From the cell containing the given text, extract its center point as [X, Y] coordinate. 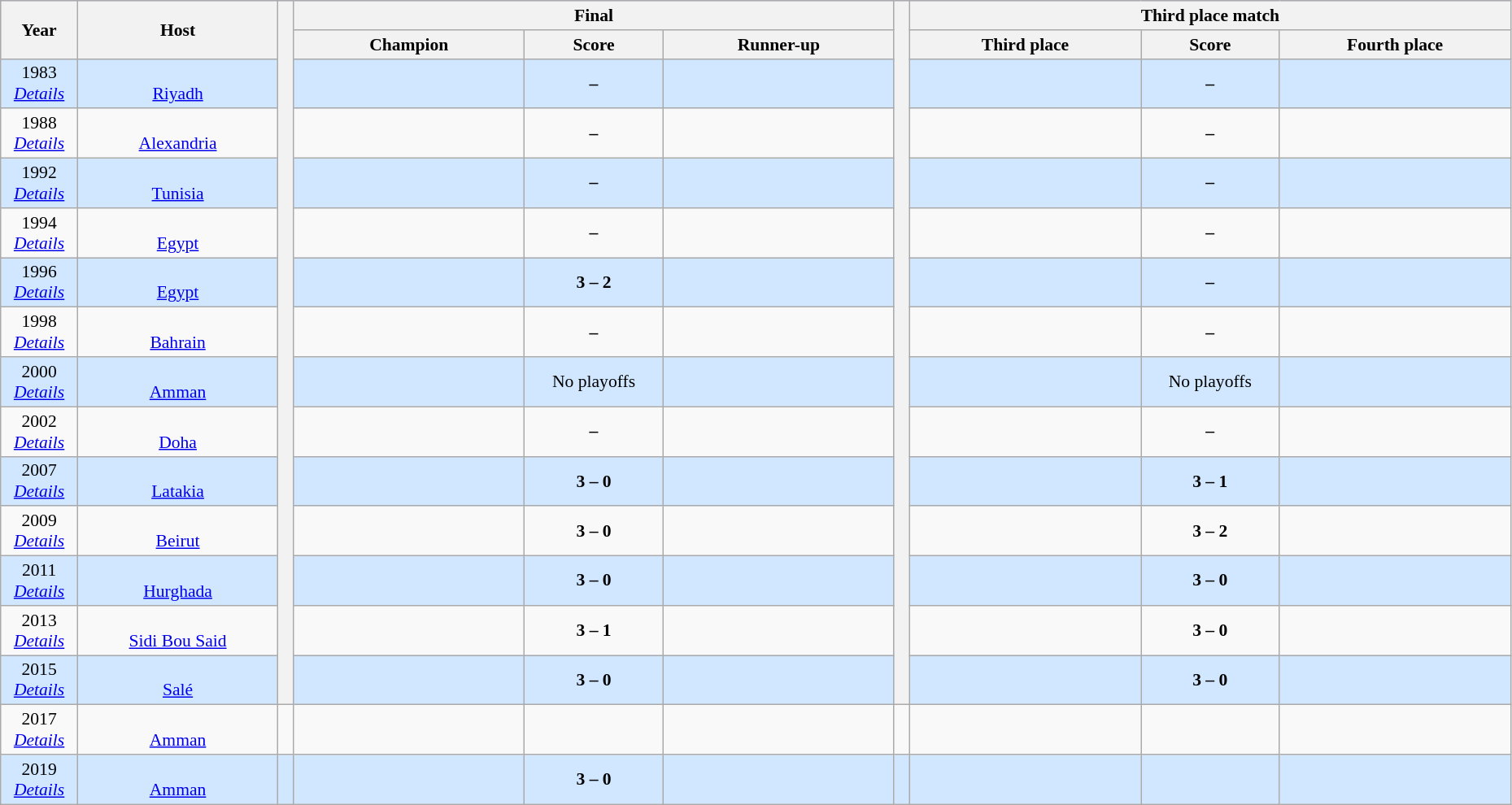
Year [39, 29]
1994Details [39, 233]
2002Details [39, 431]
2019Details [39, 779]
Third place [1025, 45]
1988Details [39, 133]
Final [594, 15]
Latakia [177, 481]
2015Details [39, 680]
Tunisia [177, 184]
1992Details [39, 184]
2007Details [39, 481]
Sidi Bou Said [177, 631]
Doha [177, 431]
2011Details [39, 581]
Beirut [177, 532]
1983Details [39, 83]
2009Details [39, 532]
Fourth place [1395, 45]
Host [177, 29]
2013Details [39, 631]
Bahrain [177, 332]
2017Details [39, 730]
1998Details [39, 332]
Alexandria [177, 133]
1996Details [39, 283]
Third place match [1210, 15]
Champion [409, 45]
Riyadh [177, 83]
2000Details [39, 382]
Runner-up [778, 45]
Hurghada [177, 581]
Salé [177, 680]
